Pinpoint the cell where the given text exists, returning its (X, Y) midpoint coordinate. 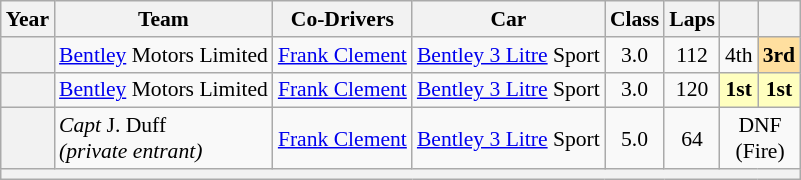
DNF(Fire) (760, 138)
Class (634, 19)
Laps (692, 19)
Co-Drivers (342, 19)
5.0 (634, 138)
Car (508, 19)
4th (739, 55)
Team (164, 19)
Year (28, 19)
120 (692, 90)
64 (692, 138)
112 (692, 55)
Capt J. Duff(private entrant) (164, 138)
3rd (780, 55)
